Identify which cell holds the provided text, then report its [X, Y] central coordinate. 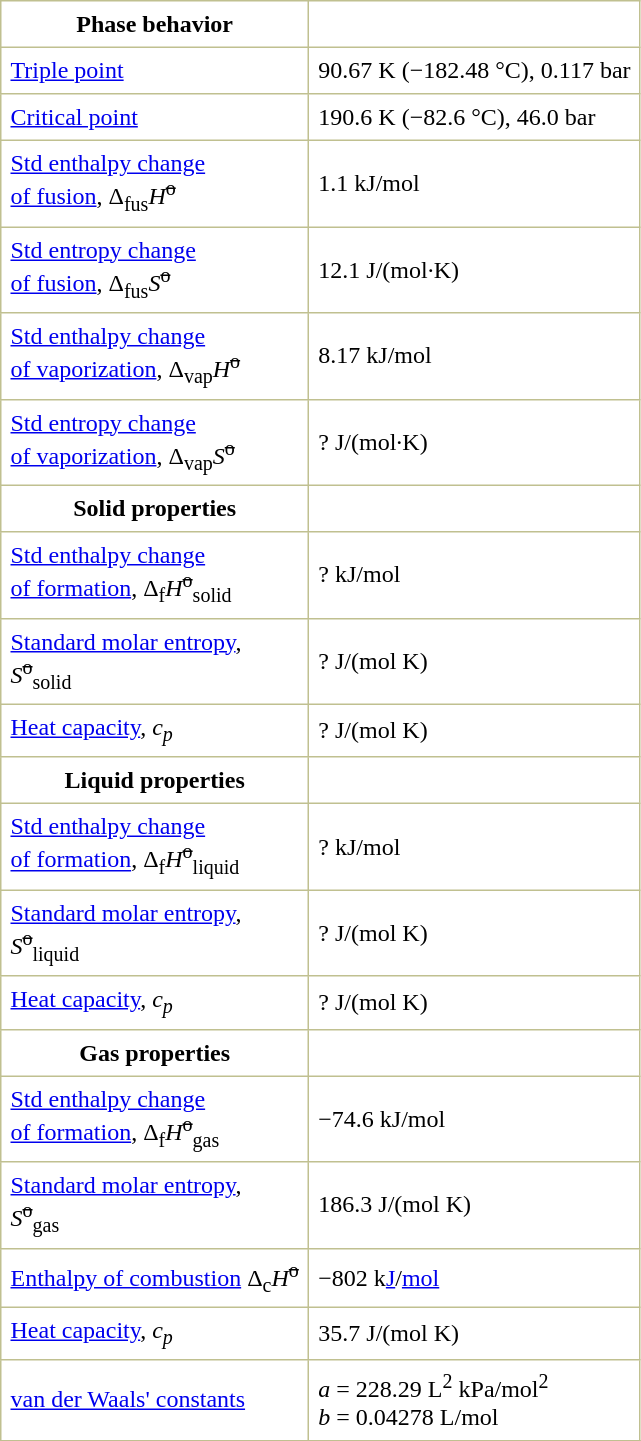
−802 kJ/mol [475, 1278]
35.7 J/(mol K) [475, 1334]
Enthalpy of combustion ΔcHo [155, 1278]
Standard molar entropy,Sosolid [155, 661]
Standard molar entropy,Soliquid [155, 933]
Std entropy changeof fusion, ΔfusSo [155, 270]
12.1 J/(mol·K) [475, 270]
Standard molar entropy,Sogas [155, 1205]
Std enthalpy changeof formation, ΔfHoliquid [155, 847]
Std entropy changeof vaporization, ΔvapSo [155, 442]
Std enthalpy changeof formation, ΔfHosolid [155, 575]
8.17 kJ/mol [475, 356]
Std enthalpy changeof fusion, ΔfusHo [155, 183]
Critical point [155, 117]
Solid properties [155, 508]
van der Waals' constants [155, 1400]
a = 228.29 L2 kPa/mol2 b = 0.04278 L/mol [475, 1400]
90.67 K (−182.48 °C), 0.117 bar [475, 70]
1.1 kJ/mol [475, 183]
Std enthalpy changeof vaporization, ΔvapHo [155, 356]
? J/(mol·K) [475, 442]
Liquid properties [155, 780]
Std enthalpy changeof formation, ΔfHogas [155, 1119]
−74.6 kJ/mol [475, 1119]
190.6 K (−82.6 °C), 46.0 bar [475, 117]
Triple point [155, 70]
Phase behavior [155, 24]
186.3 J/(mol K) [475, 1205]
Gas properties [155, 1052]
